Detect which cell encompasses the target text, then output its [x, y] center coordinate. 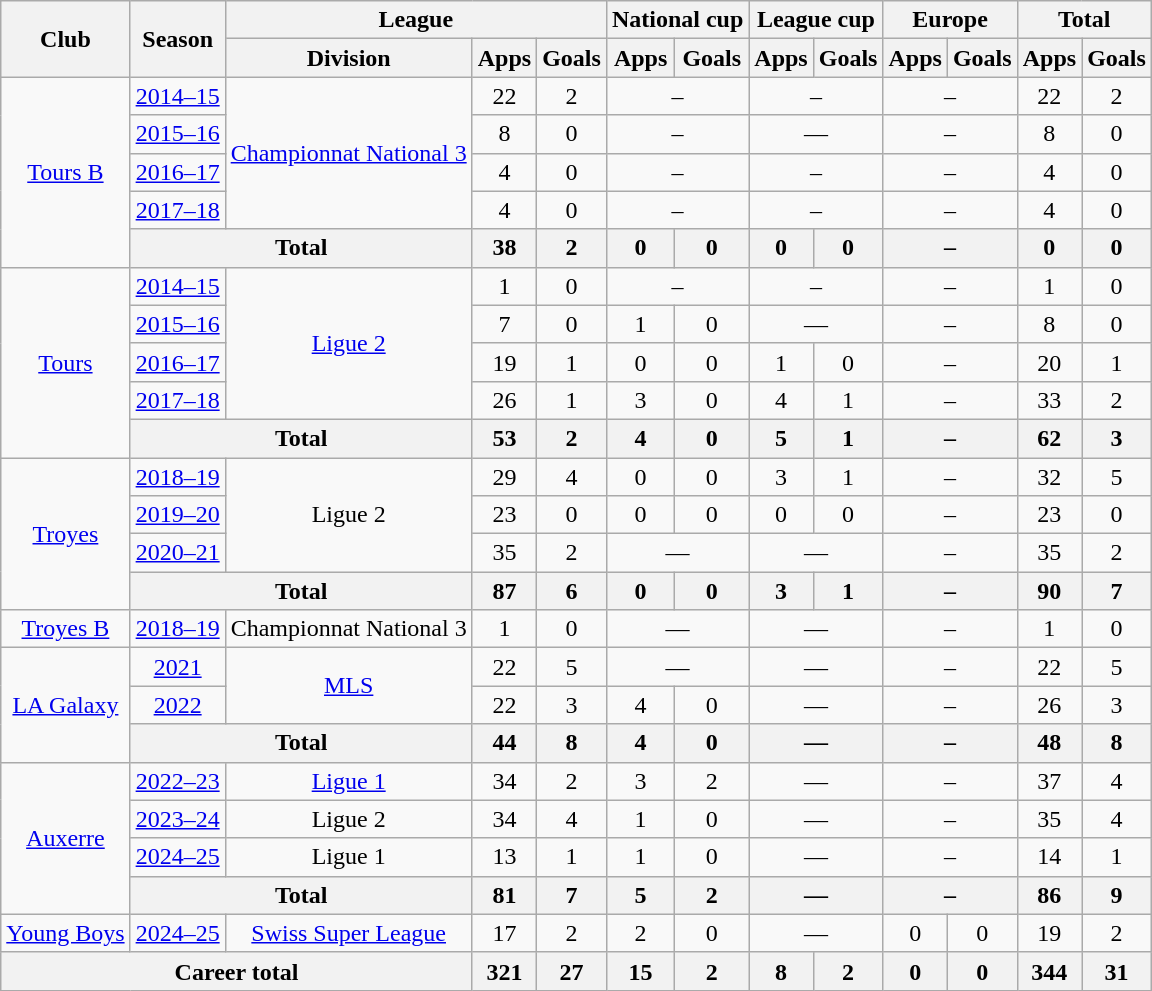
Young Boys [66, 933]
Troyes B [66, 629]
31 [1117, 971]
2022 [178, 705]
48 [1049, 743]
29 [504, 477]
Europe [950, 20]
Division [348, 58]
87 [504, 591]
Tours B [66, 172]
32 [1049, 477]
14 [1049, 857]
37 [1049, 781]
LA Galaxy [66, 705]
13 [504, 857]
Auxerre [66, 838]
90 [1049, 591]
2022–23 [178, 781]
321 [504, 971]
17 [504, 933]
MLS [348, 686]
27 [572, 971]
Season [178, 39]
League cup [816, 20]
2019–20 [178, 515]
2021 [178, 667]
44 [504, 743]
86 [1049, 895]
81 [504, 895]
6 [572, 591]
2020–21 [178, 553]
Tours [66, 362]
2023–24 [178, 819]
League [416, 20]
20 [1049, 362]
Troyes [66, 534]
Career total [236, 971]
33 [1049, 400]
National cup [677, 20]
9 [1117, 895]
Club [66, 39]
344 [1049, 971]
Swiss Super League [348, 933]
53 [504, 438]
62 [1049, 438]
38 [504, 248]
15 [640, 971]
